Extract the [x, y] coordinate from the center of the cell holding the provided text.  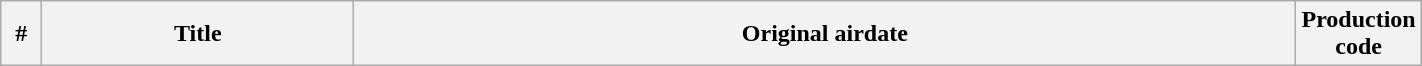
Original airdate [825, 34]
Production code [1358, 34]
# [22, 34]
Title [198, 34]
